Pinpoint the cell where the given text exists, returning its [x, y] midpoint coordinate. 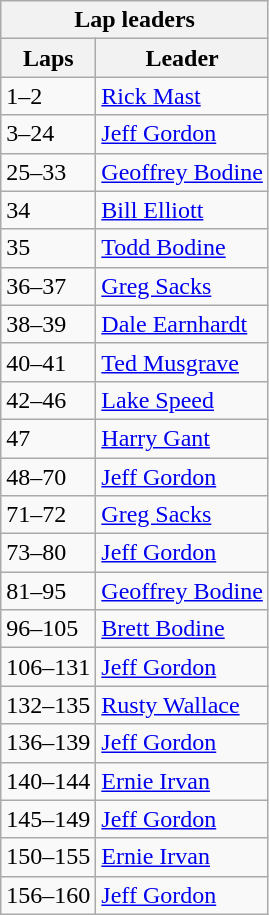
Lake Speed [182, 400]
38–39 [48, 324]
42–46 [48, 400]
Brett Bodine [182, 629]
1–2 [48, 96]
73–80 [48, 553]
47 [48, 438]
Todd Bodine [182, 248]
3–24 [48, 134]
Harry Gant [182, 438]
35 [48, 248]
106–131 [48, 667]
156–160 [48, 895]
71–72 [48, 515]
25–33 [48, 172]
Leader [182, 58]
34 [48, 210]
36–37 [48, 286]
132–135 [48, 705]
Lap leaders [135, 20]
81–95 [48, 591]
145–149 [48, 819]
Dale Earnhardt [182, 324]
Rusty Wallace [182, 705]
Rick Mast [182, 96]
40–41 [48, 362]
Ted Musgrave [182, 362]
136–139 [48, 743]
140–144 [48, 781]
96–105 [48, 629]
150–155 [48, 857]
Bill Elliott [182, 210]
Laps [48, 58]
48–70 [48, 477]
